Determine the [X, Y] coordinate at the center of the cell enclosing the given text.  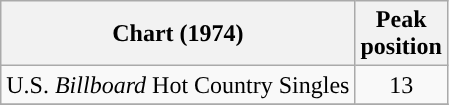
Chart (1974) [178, 34]
13 [401, 85]
Peakposition [401, 34]
U.S. Billboard Hot Country Singles [178, 85]
